Scan for the cell matching the given text and deliver its [X, Y] coordinate at center. 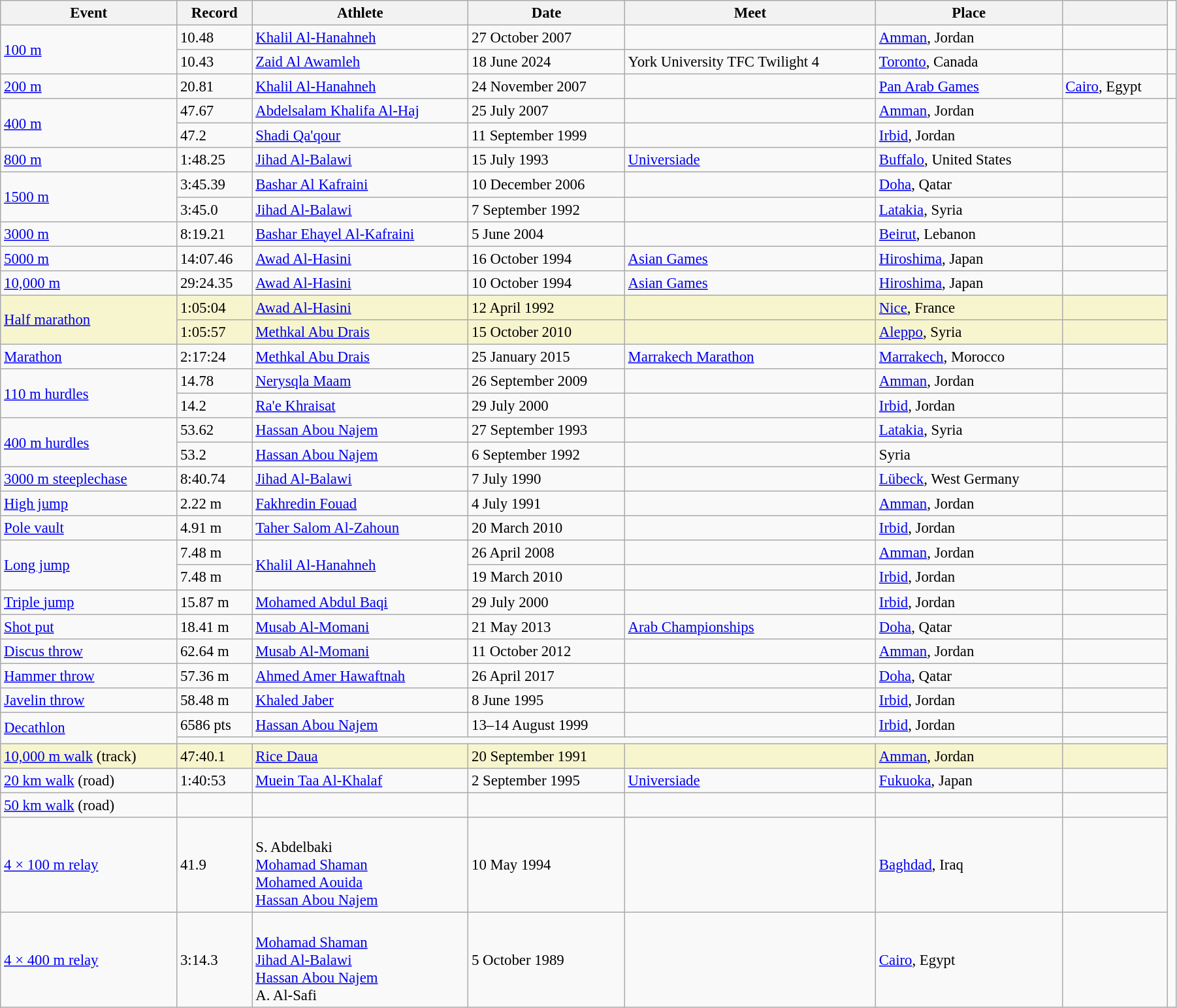
4 × 100 m relay [89, 865]
47.67 [214, 111]
High jump [89, 504]
Nice, France [969, 307]
10,000 m [89, 283]
Fakhredin Fouad [361, 504]
Athlete [361, 13]
Shadi Qa'qour [361, 136]
Buffalo, United States [969, 160]
Toronto, Canada [969, 62]
3:45.0 [214, 210]
26 April 2017 [547, 676]
3000 m steeplechase [89, 479]
8:40.74 [214, 479]
Arab Championships [750, 627]
Beirut, Lebanon [969, 234]
21 May 2013 [547, 627]
27 September 1993 [547, 430]
10,000 m walk (track) [89, 756]
Hammer throw [89, 676]
27 October 2007 [547, 38]
Event [89, 13]
14.78 [214, 381]
24 November 2007 [547, 87]
3:14.3 [214, 960]
Ahmed Amer Hawaftnah [361, 676]
Zaid Al Awamleh [361, 62]
20 km walk (road) [89, 781]
3000 m [89, 234]
5 June 2004 [547, 234]
12 April 1992 [547, 307]
14:07.46 [214, 259]
8 June 1995 [547, 701]
50 km walk (road) [89, 806]
10 October 1994 [547, 283]
1:05:04 [214, 307]
53.62 [214, 430]
16 October 1994 [547, 259]
Mohamed Abdul Baqi [361, 602]
5000 m [89, 259]
100 m [89, 50]
1500 m [89, 197]
6 September 1992 [547, 455]
Lübeck, West Germany [969, 479]
S. AbdelbakiMohamad ShamanMohamed AouidaHassan Abou Najem [361, 865]
Discus throw [89, 651]
13–14 August 1999 [547, 725]
Pan Arab Games [969, 87]
18.41 m [214, 627]
Bashar Al Kafraini [361, 185]
Record [214, 13]
Triple jump [89, 602]
15 July 1993 [547, 160]
7 July 1990 [547, 479]
58.48 m [214, 701]
26 April 2008 [547, 553]
4 July 1991 [547, 504]
20 March 2010 [547, 528]
29:24.35 [214, 283]
7 September 1992 [547, 210]
57.36 m [214, 676]
15.87 m [214, 602]
1:05:57 [214, 332]
5 October 1989 [547, 960]
Pole vault [89, 528]
Long jump [89, 565]
2 September 1995 [547, 781]
41.9 [214, 865]
6586 pts [214, 725]
Marrakech, Morocco [969, 356]
Place [969, 13]
26 September 2009 [547, 381]
4 × 400 m relay [89, 960]
200 m [89, 87]
62.64 m [214, 651]
11 September 1999 [547, 136]
47.2 [214, 136]
53.2 [214, 455]
Abdelsalam Khalifa Al-Haj [361, 111]
10.43 [214, 62]
Decathlon [89, 728]
Khaled Jaber [361, 701]
25 July 2007 [547, 111]
Javelin throw [89, 701]
Muein Taa Al-Khalaf [361, 781]
Half marathon [89, 320]
8:19.21 [214, 234]
Mohamad ShamanJihad Al-BalawiHassan Abou NajemA. Al-Safi [361, 960]
800 m [89, 160]
25 January 2015 [547, 356]
Marrakech Marathon [750, 356]
Bashar Ehayel Al-Kafraini [361, 234]
Aleppo, Syria [969, 332]
20.81 [214, 87]
Date [547, 13]
10 May 1994 [547, 865]
47:40.1 [214, 756]
20 September 1991 [547, 756]
Baghdad, Iraq [969, 865]
110 m hurdles [89, 393]
Meet [750, 13]
400 m hurdles [89, 443]
3:45.39 [214, 185]
14.2 [214, 405]
18 June 2024 [547, 62]
Syria [969, 455]
Rice Daua [361, 756]
400 m [89, 123]
York University TFC Twilight 4 [750, 62]
4.91 m [214, 528]
2:17:24 [214, 356]
1:40:53 [214, 781]
1:48.25 [214, 160]
Fukuoka, Japan [969, 781]
Ra'e Khraisat [361, 405]
Marathon [89, 356]
Taher Salom Al-Zahoun [361, 528]
15 October 2010 [547, 332]
10 December 2006 [547, 185]
10.48 [214, 38]
Nerysqla Maam [361, 381]
11 October 2012 [547, 651]
Shot put [89, 627]
2.22 m [214, 504]
19 March 2010 [547, 578]
